Determine the [x, y] coordinate at the center of the cell enclosing the given text.  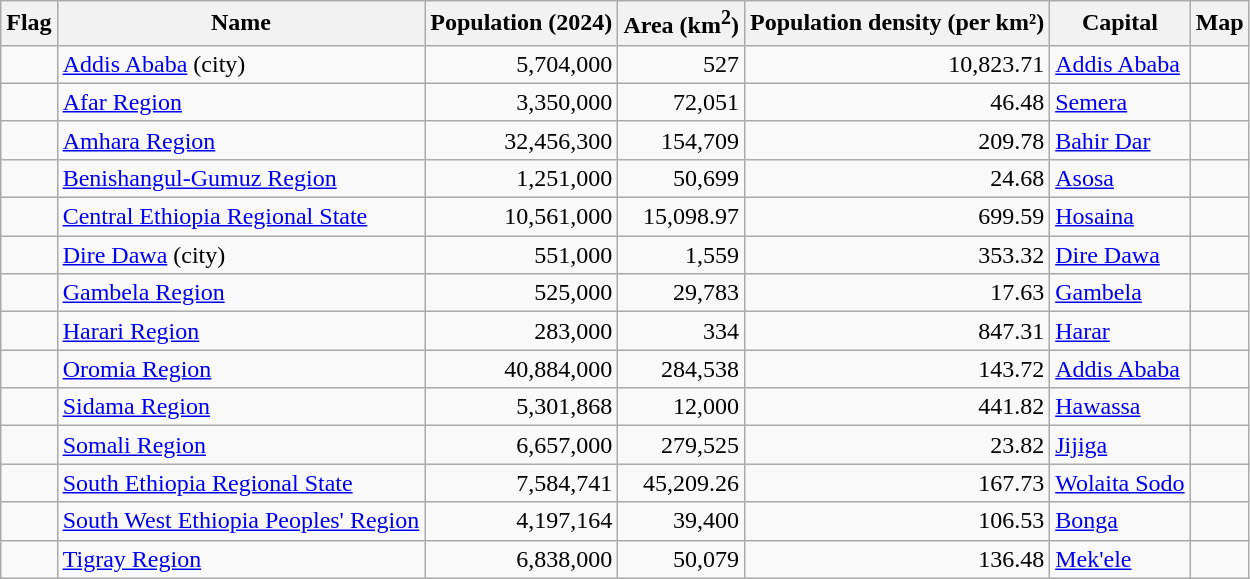
Oromia Region [241, 369]
284,538 [682, 369]
Population density (per km²) [896, 24]
1,251,000 [522, 178]
106.53 [896, 521]
24.68 [896, 178]
Area (km2) [682, 24]
5,301,868 [522, 407]
167.73 [896, 483]
Tigray Region [241, 559]
4,197,164 [522, 521]
32,456,300 [522, 140]
Asosa [1120, 178]
10,823.71 [896, 64]
Somali Region [241, 445]
46.48 [896, 102]
Wolaita Sodo [1120, 483]
39,400 [682, 521]
441.82 [896, 407]
Mek'ele [1120, 559]
Dire Dawa (city) [241, 255]
Dire Dawa [1120, 255]
525,000 [522, 293]
353.32 [896, 255]
279,525 [682, 445]
Population (2024) [522, 24]
12,000 [682, 407]
Hawassa [1120, 407]
Hosaina [1120, 217]
Sidama Region [241, 407]
6,838,000 [522, 559]
Semera [1120, 102]
5,704,000 [522, 64]
Jijiga [1120, 445]
847.31 [896, 331]
154,709 [682, 140]
3,350,000 [522, 102]
527 [682, 64]
45,209.26 [682, 483]
50,699 [682, 178]
209.78 [896, 140]
Harari Region [241, 331]
23.82 [896, 445]
1,559 [682, 255]
143.72 [896, 369]
72,051 [682, 102]
Map [1220, 24]
Name [241, 24]
Gambela [1120, 293]
551,000 [522, 255]
South West Ethiopia Peoples' Region [241, 521]
Bonga [1120, 521]
6,657,000 [522, 445]
Capital [1120, 24]
Harar [1120, 331]
334 [682, 331]
Gambela Region [241, 293]
Benishangul-Gumuz Region [241, 178]
Addis Ababa (city) [241, 64]
29,783 [682, 293]
7,584,741 [522, 483]
10,561,000 [522, 217]
South Ethiopia Regional State [241, 483]
17.63 [896, 293]
Afar Region [241, 102]
699.59 [896, 217]
Flag [29, 24]
50,079 [682, 559]
40,884,000 [522, 369]
Bahir Dar [1120, 140]
Amhara Region [241, 140]
136.48 [896, 559]
283,000 [522, 331]
Central Ethiopia Regional State [241, 217]
15,098.97 [682, 217]
